Return the [X, Y] coordinate for the center point of the cell that contains the specified text.  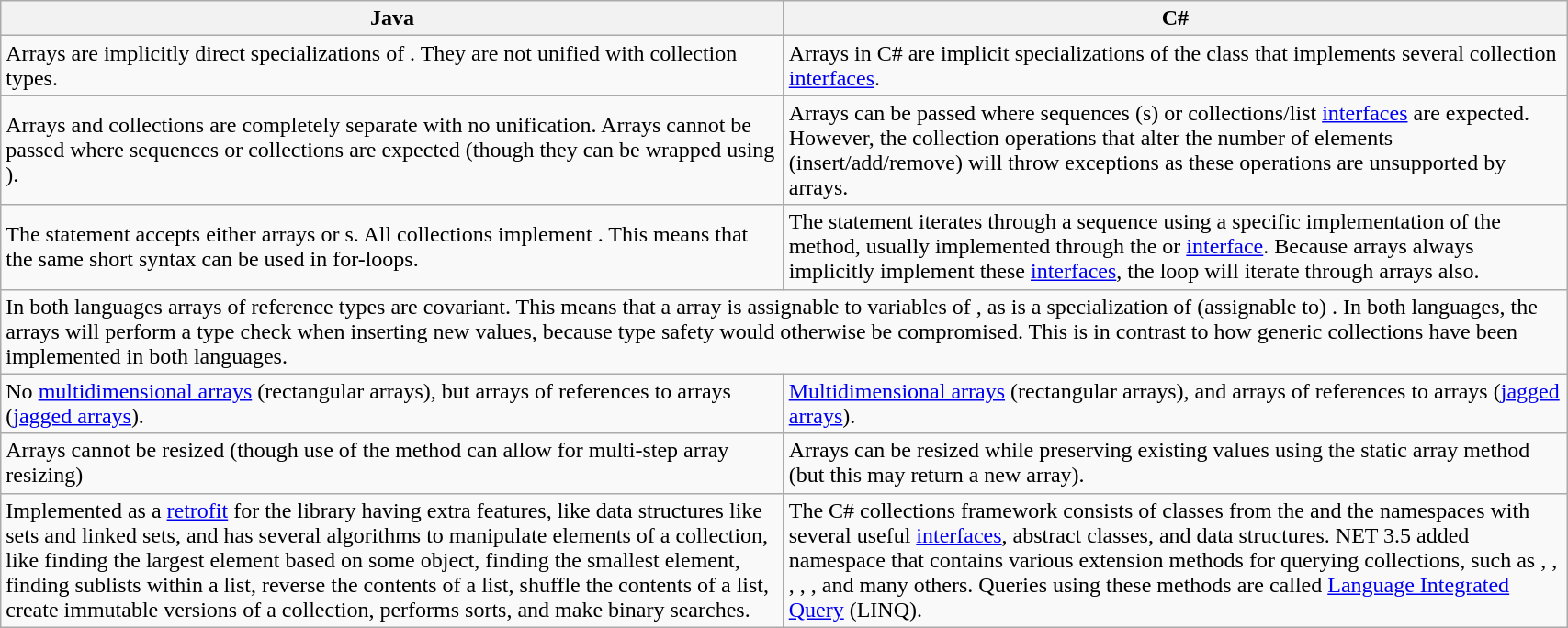
Arrays cannot be resized (though use of the method can allow for multi-step array resizing) [392, 463]
Arrays can be resized while preserving existing values using the static array method (but this may return a new array). [1175, 463]
No multidimensional arrays (rectangular arrays), but arrays of references to arrays (jagged arrays). [392, 404]
C# [1175, 18]
Multidimensional arrays (rectangular arrays), and arrays of references to arrays (jagged arrays). [1175, 404]
The statement accepts either arrays or s. All collections implement . This means that the same short syntax can be used in for-loops. [392, 247]
Java [392, 18]
Arrays in C# are implicit specializations of the class that implements several collection interfaces. [1175, 66]
Arrays are implicitly direct specializations of . They are not unified with collection types. [392, 66]
